Capture the cell that displays the provided text and extract its (X, Y) central coordinate. 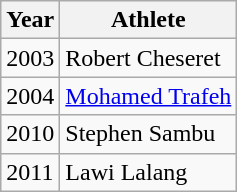
2010 (30, 134)
Mohamed Trafeh (148, 96)
Stephen Sambu (148, 134)
Robert Cheseret (148, 58)
2003 (30, 58)
Lawi Lalang (148, 172)
2011 (30, 172)
Year (30, 20)
2004 (30, 96)
Athlete (148, 20)
